Detect which cell encompasses the target text, then output its [X, Y] center coordinate. 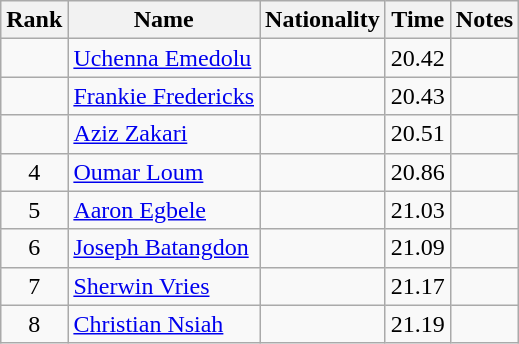
20.51 [418, 134]
21.03 [418, 210]
Rank [34, 20]
Aziz Zakari [164, 134]
20.43 [418, 96]
Uchenna Emedolu [164, 58]
Frankie Fredericks [164, 96]
Joseph Batangdon [164, 248]
5 [34, 210]
21.19 [418, 324]
Oumar Loum [164, 172]
Sherwin Vries [164, 286]
20.42 [418, 58]
Christian Nsiah [164, 324]
Aaron Egbele [164, 210]
7 [34, 286]
Name [164, 20]
8 [34, 324]
6 [34, 248]
Nationality [323, 20]
20.86 [418, 172]
21.17 [418, 286]
Time [418, 20]
21.09 [418, 248]
4 [34, 172]
Notes [484, 20]
